Determine the (x, y) coordinate at the center of the cell enclosing the given text.  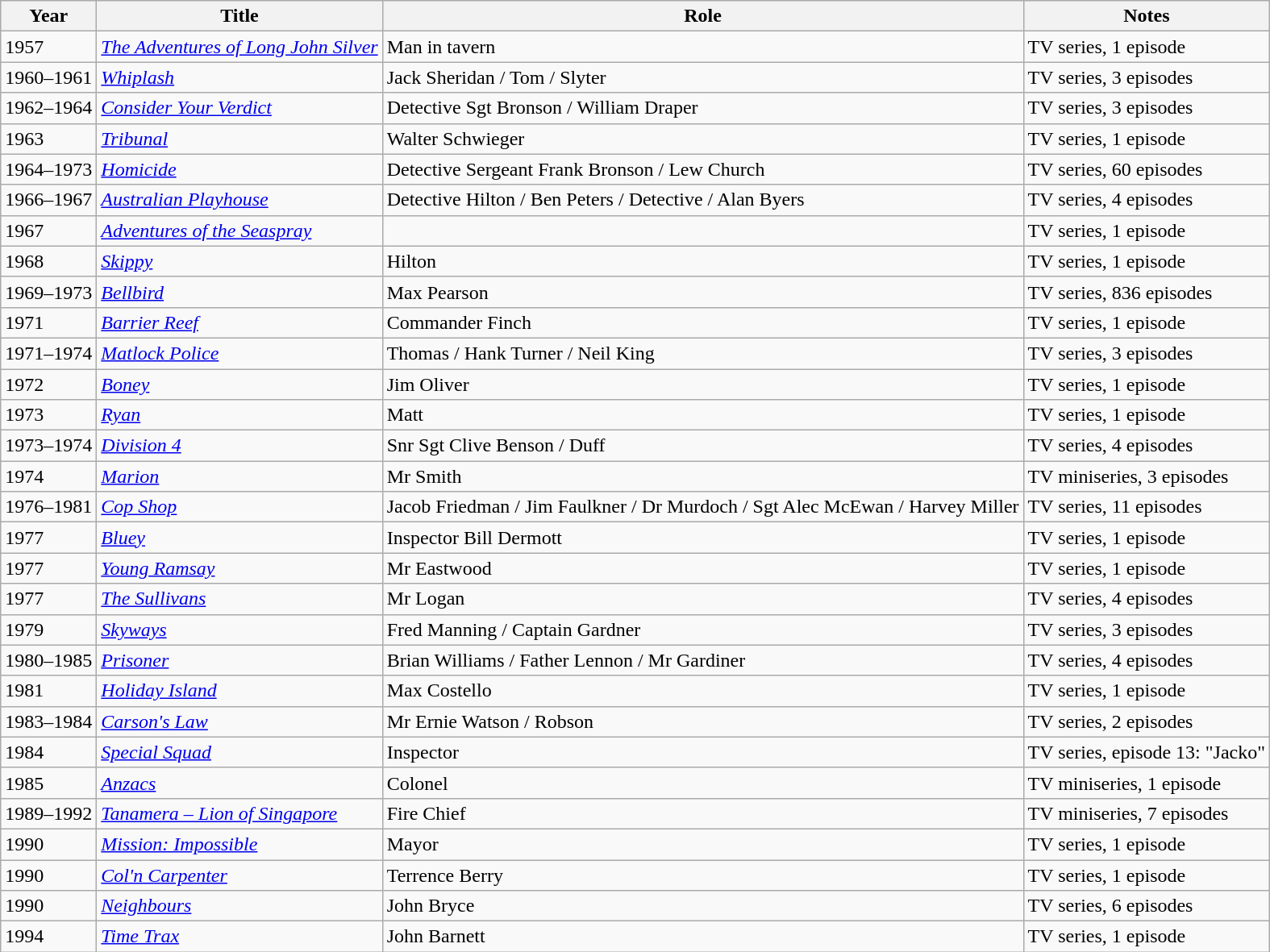
Max Pearson (703, 292)
1969–1973 (48, 292)
Mr Eastwood (703, 568)
1971 (48, 322)
Special Squad (239, 752)
Marion (239, 476)
1989–1992 (48, 813)
1960–1961 (48, 77)
1973–1974 (48, 446)
John Barnett (703, 937)
Hilton (703, 261)
Tanamera – Lion of Singapore (239, 813)
Detective Hilton / Ben Peters / Detective / Alan Byers (703, 200)
Skippy (239, 261)
Notes (1147, 16)
Mr Ernie Watson / Robson (703, 721)
Mission: Impossible (239, 844)
Carson's Law (239, 721)
TV series, 60 episodes (1147, 169)
Adventures of the Seaspray (239, 231)
TV series, 6 episodes (1147, 906)
1994 (48, 937)
Ryan (239, 415)
1983–1984 (48, 721)
Detective Sgt Bronson / William Draper (703, 108)
1985 (48, 783)
Barrier Reef (239, 322)
Jack Sheridan / Tom / Slyter (703, 77)
Colonel (703, 783)
Mr Logan (703, 599)
Neighbours (239, 906)
Prisoner (239, 660)
1974 (48, 476)
TV miniseries, 7 episodes (1147, 813)
1980–1985 (48, 660)
Fire Chief (703, 813)
Walter Schwieger (703, 139)
Homicide (239, 169)
TV miniseries, 1 episode (1147, 783)
1966–1967 (48, 200)
1963 (48, 139)
1981 (48, 691)
TV series, 836 episodes (1147, 292)
Jim Oliver (703, 385)
Australian Playhouse (239, 200)
Young Ramsay (239, 568)
Col'n Carpenter (239, 875)
Time Trax (239, 937)
1973 (48, 415)
Matlock Police (239, 353)
The Adventures of Long John Silver (239, 47)
Division 4 (239, 446)
1962–1964 (48, 108)
Year (48, 16)
1979 (48, 630)
Holiday Island (239, 691)
TV series, 11 episodes (1147, 507)
Role (703, 16)
Boney (239, 385)
Commander Finch (703, 322)
1967 (48, 231)
Snr Sgt Clive Benson / Duff (703, 446)
Detective Sergeant Frank Bronson / Lew Church (703, 169)
1971–1974 (48, 353)
TV series, 2 episodes (1147, 721)
TV series, episode 13: "Jacko" (1147, 752)
1957 (48, 47)
Mr Smith (703, 476)
Bellbird (239, 292)
Matt (703, 415)
Terrence Berry (703, 875)
The Sullivans (239, 599)
Skyways (239, 630)
Bluey (239, 538)
Man in tavern (703, 47)
Thomas / Hank Turner / Neil King (703, 353)
John Bryce (703, 906)
Brian Williams / Father Lennon / Mr Gardiner (703, 660)
TV miniseries, 3 episodes (1147, 476)
Tribunal (239, 139)
Max Costello (703, 691)
1972 (48, 385)
Whiplash (239, 77)
Consider Your Verdict (239, 108)
Inspector Bill Dermott (703, 538)
Fred Manning / Captain Gardner (703, 630)
Mayor (703, 844)
Anzacs (239, 783)
Inspector (703, 752)
1964–1973 (48, 169)
Title (239, 16)
1984 (48, 752)
1968 (48, 261)
1976–1981 (48, 507)
Jacob Friedman / Jim Faulkner / Dr Murdoch / Sgt Alec McEwan / Harvey Miller (703, 507)
Cop Shop (239, 507)
